Detect which cell encompasses the target text, then output its [X, Y] center coordinate. 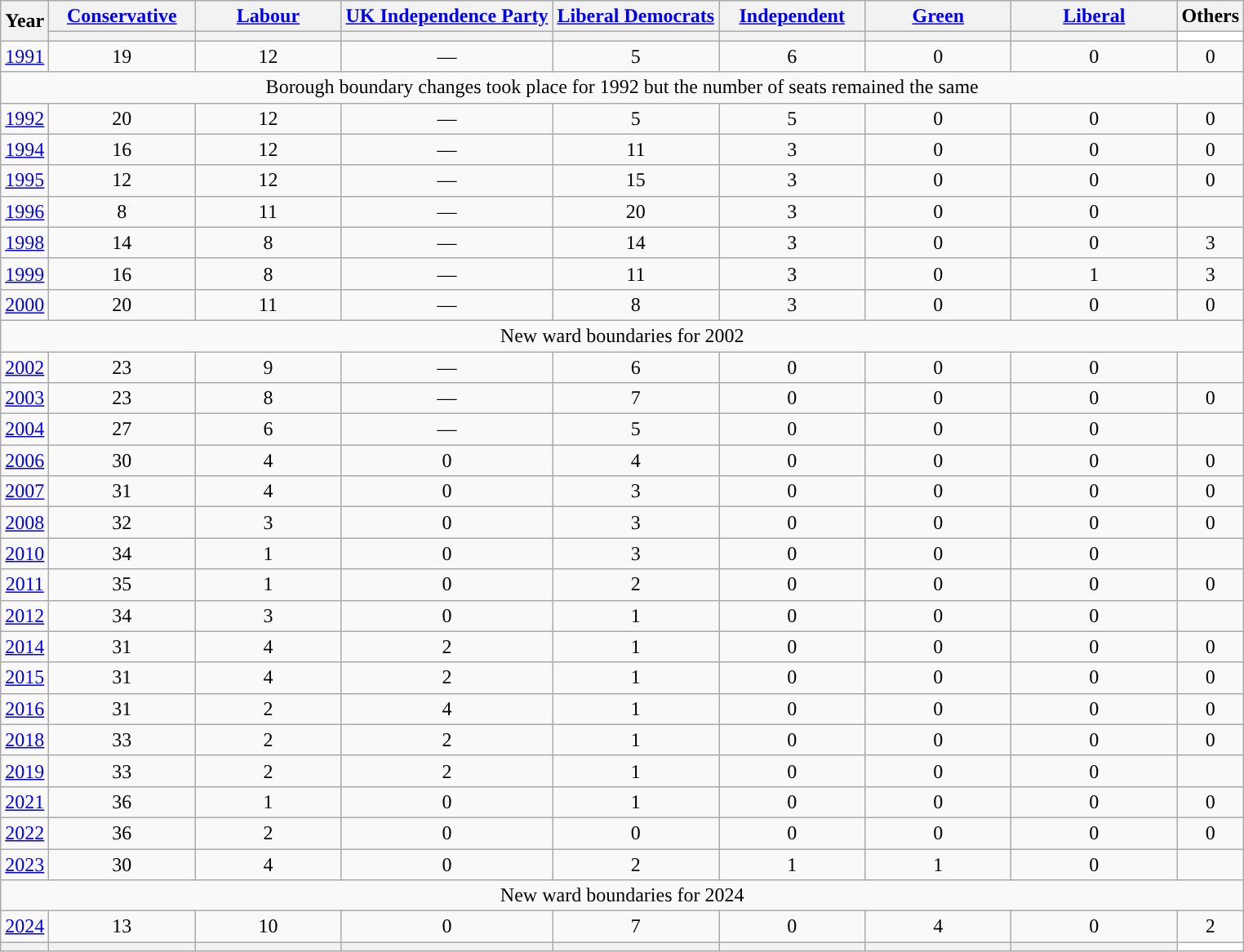
Others [1211, 16]
2002 [24, 367]
Green [939, 16]
Conservative [122, 16]
9 [268, 367]
2014 [24, 647]
UK Independence Party [447, 16]
1996 [24, 211]
New ward boundaries for 2002 [622, 336]
1992 [24, 118]
Borough boundary changes took place for 1992 but the number of seats remained the same [622, 87]
Independent [792, 16]
19 [122, 56]
2023 [24, 865]
New ward boundaries for 2024 [622, 896]
13 [122, 927]
2007 [24, 492]
2015 [24, 678]
2012 [24, 616]
2024 [24, 927]
2004 [24, 429]
2016 [24, 709]
1995 [24, 180]
2021 [24, 802]
2010 [24, 554]
35 [122, 585]
2003 [24, 398]
1991 [24, 56]
2022 [24, 833]
1999 [24, 274]
15 [636, 180]
27 [122, 429]
1998 [24, 242]
Liberal Democrats [636, 16]
2018 [24, 740]
1994 [24, 149]
2011 [24, 585]
2008 [24, 523]
Labour [268, 16]
32 [122, 523]
10 [268, 927]
2006 [24, 460]
Liberal [1094, 16]
2000 [24, 305]
Year [24, 21]
2019 [24, 771]
